Identify which cell holds the provided text, then report its [X, Y] central coordinate. 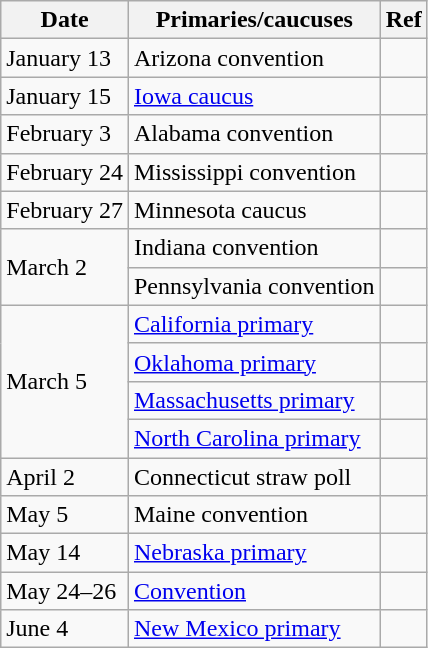
Minnesota caucus [254, 210]
March 2 [65, 267]
Primaries/caucuses [254, 20]
January 13 [65, 58]
Connecticut straw poll [254, 477]
February 3 [65, 134]
Date [65, 20]
May 24–26 [65, 591]
January 15 [65, 96]
June 4 [65, 629]
Arizona convention [254, 58]
April 2 [65, 477]
Maine convention [254, 515]
February 24 [65, 172]
Oklahoma primary [254, 362]
New Mexico primary [254, 629]
May 14 [65, 553]
Convention [254, 591]
Alabama convention [254, 134]
Ref [404, 20]
February 27 [65, 210]
North Carolina primary [254, 438]
California primary [254, 324]
March 5 [65, 381]
Nebraska primary [254, 553]
Iowa caucus [254, 96]
Indiana convention [254, 248]
Mississippi convention [254, 172]
May 5 [65, 515]
Pennsylvania convention [254, 286]
Massachusetts primary [254, 400]
